Identify which cell holds the provided text, then report its (x, y) central coordinate. 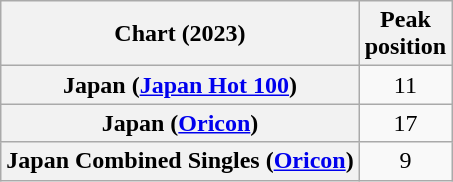
Peakposition (405, 34)
9 (405, 161)
Japan Combined Singles (Oricon) (180, 161)
17 (405, 123)
Chart (2023) (180, 34)
Japan (Japan Hot 100) (180, 85)
Japan (Oricon) (180, 123)
11 (405, 85)
